Provide the (X, Y) coordinate of the cell's center where the given text is located.  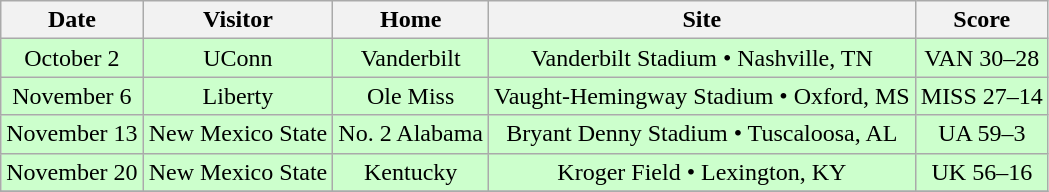
UK 56–16 (982, 172)
November 20 (72, 172)
No. 2 Alabama (411, 134)
October 2 (72, 58)
Vanderbilt (411, 58)
Kroger Field • Lexington, KY (702, 172)
Vanderbilt Stadium • Nashville, TN (702, 58)
Date (72, 20)
Vaught-Hemingway Stadium • Oxford, MS (702, 96)
Ole Miss (411, 96)
VAN 30–28 (982, 58)
Liberty (238, 96)
Score (982, 20)
Home (411, 20)
November 13 (72, 134)
November 6 (72, 96)
Visitor (238, 20)
Site (702, 20)
Kentucky (411, 172)
MISS 27–14 (982, 96)
UA 59–3 (982, 134)
Bryant Denny Stadium • Tuscaloosa, AL (702, 134)
UConn (238, 58)
